Extract the [X, Y] coordinate from the center of the cell holding the provided text.  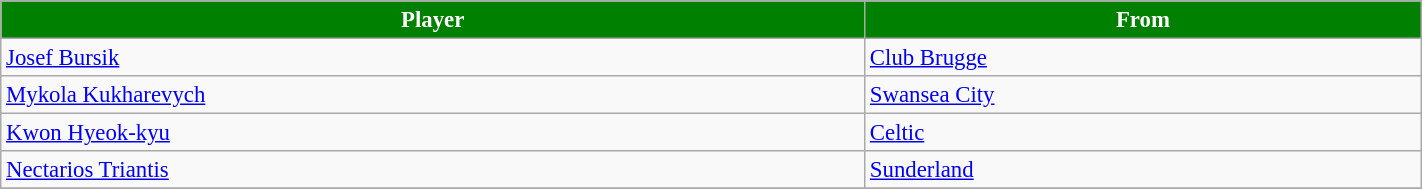
Josef Bursik [433, 58]
Swansea City [1144, 95]
From [1144, 20]
Mykola Kukharevych [433, 95]
Club Brugge [1144, 58]
Celtic [1144, 133]
Player [433, 20]
Nectarios Triantis [433, 170]
Kwon Hyeok-kyu [433, 133]
Sunderland [1144, 170]
